Provide the (X, Y) coordinate of the cell's center where the given text is located.  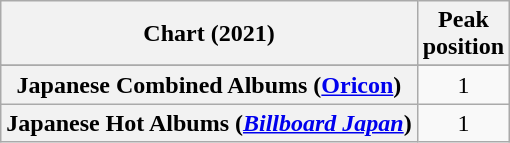
Japanese Hot Albums (Billboard Japan) (209, 123)
Chart (2021) (209, 34)
Japanese Combined Albums (Oricon) (209, 85)
Peakposition (463, 34)
